Detect which cell encompasses the target text, then output its (x, y) center coordinate. 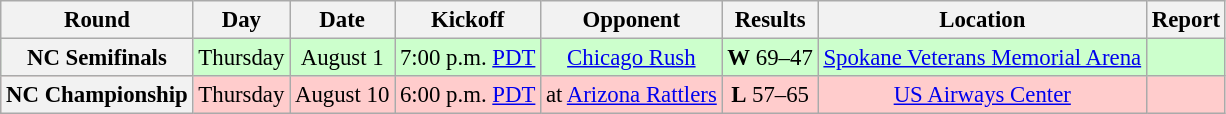
Opponent (632, 20)
at Arizona Rattlers (632, 95)
Report (1186, 20)
L 57–65 (770, 95)
NC Semifinals (97, 58)
August 1 (342, 58)
W 69–47 (770, 58)
Spokane Veterans Memorial Arena (982, 58)
Location (982, 20)
Chicago Rush (632, 58)
US Airways Center (982, 95)
Round (97, 20)
Kickoff (468, 20)
6:00 p.m. PDT (468, 95)
August 10 (342, 95)
Day (242, 20)
7:00 p.m. PDT (468, 58)
Date (342, 20)
NC Championship (97, 95)
Results (770, 20)
